Pinpoint the cell where the given text exists, returning its (X, Y) midpoint coordinate. 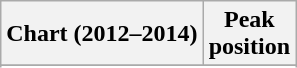
Chart (2012–2014) (102, 34)
Peakposition (249, 34)
